From the cell containing the given text, extract its center point as [X, Y] coordinate. 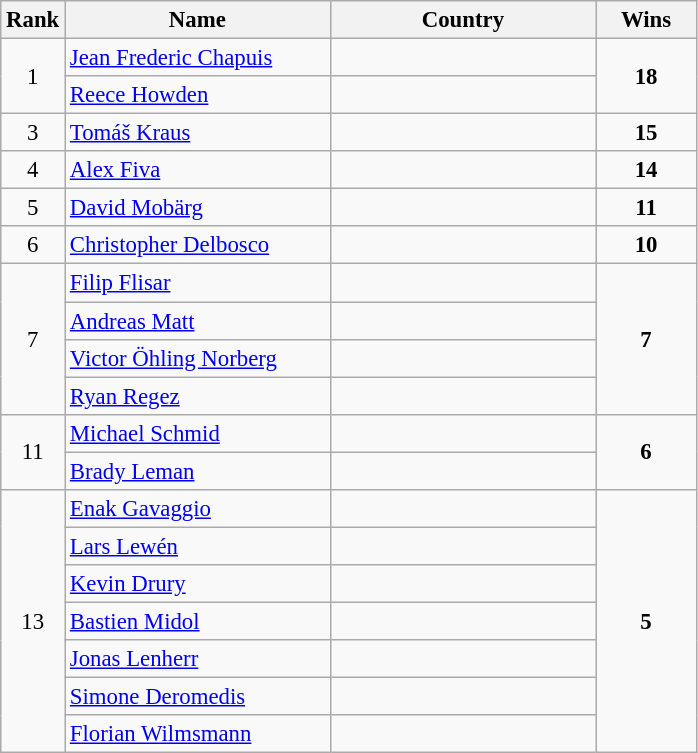
Enak Gavaggio [198, 509]
Jonas Lenherr [198, 659]
Andreas Matt [198, 321]
15 [646, 133]
14 [646, 170]
18 [646, 76]
13 [33, 622]
David Mobärg [198, 208]
Simone Deromedis [198, 697]
3 [33, 133]
Wins [646, 20]
10 [646, 245]
Country [463, 20]
Bastien Midol [198, 621]
Michael Schmid [198, 433]
Victor Öhling Norberg [198, 358]
Tomáš Kraus [198, 133]
Filip Flisar [198, 283]
1 [33, 76]
Alex Fiva [198, 170]
Rank [33, 20]
Lars Lewén [198, 546]
Florian Wilmsmann [198, 734]
Christopher Delbosco [198, 245]
Ryan Regez [198, 396]
Jean Frederic Chapuis [198, 58]
Reece Howden [198, 95]
4 [33, 170]
Name [198, 20]
Brady Leman [198, 471]
Kevin Drury [198, 584]
